Capture the cell that displays the provided text and extract its [x, y] central coordinate. 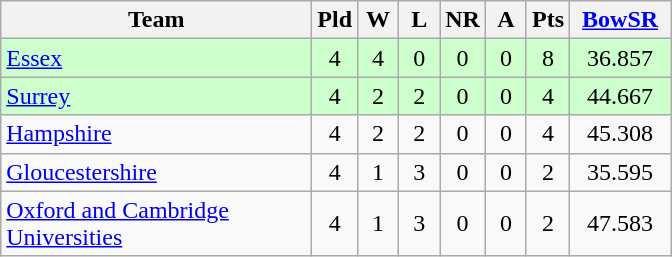
A [506, 20]
BowSR [620, 20]
Surrey [156, 96]
Pts [548, 20]
W [378, 20]
47.583 [620, 224]
Team [156, 20]
8 [548, 58]
44.667 [620, 96]
Gloucestershire [156, 172]
Oxford and Cambridge Universities [156, 224]
35.595 [620, 172]
36.857 [620, 58]
Essex [156, 58]
L [420, 20]
Pld [335, 20]
NR [463, 20]
Hampshire [156, 134]
45.308 [620, 134]
